For the text-containing cell, return its midpoint in (X, Y) coordinate format. 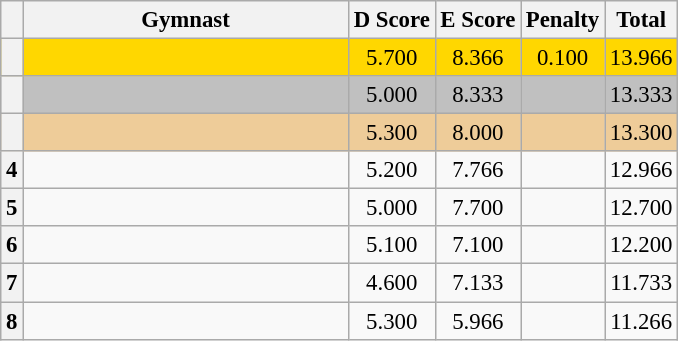
12.200 (642, 245)
12.700 (642, 208)
5.100 (392, 245)
5.200 (392, 170)
8.366 (478, 58)
4.600 (392, 283)
7.133 (478, 283)
5 (12, 208)
13.333 (642, 95)
Penalty (563, 20)
5.966 (478, 321)
13.966 (642, 58)
8.000 (478, 133)
7.700 (478, 208)
0.100 (563, 58)
8 (12, 321)
12.966 (642, 170)
8.333 (478, 95)
4 (12, 170)
Gymnast (186, 20)
E Score (478, 20)
11.733 (642, 283)
13.300 (642, 133)
D Score (392, 20)
11.266 (642, 321)
6 (12, 245)
5.700 (392, 58)
7 (12, 283)
7.766 (478, 170)
7.100 (478, 245)
Total (642, 20)
